Find where the given text appears and provide that cell's center as (x, y) coordinate. 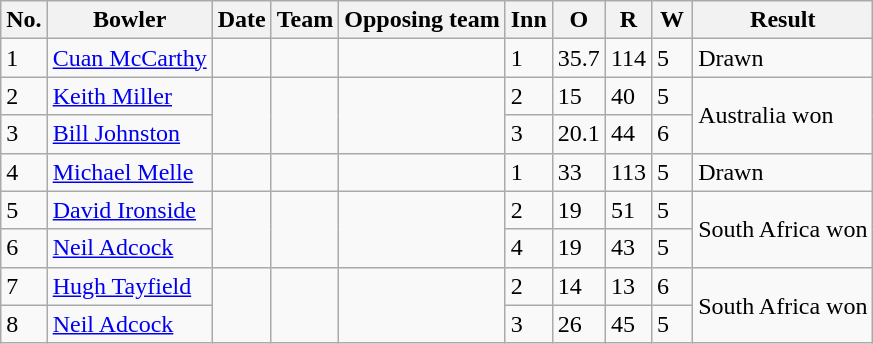
45 (628, 324)
Team (305, 20)
Michael Melle (130, 172)
No. (24, 20)
113 (628, 172)
33 (578, 172)
43 (628, 248)
Cuan McCarthy (130, 58)
Bowler (130, 20)
Opposing team (422, 20)
20.1 (578, 134)
Result (783, 20)
W (672, 20)
44 (628, 134)
26 (578, 324)
Keith Miller (130, 96)
40 (628, 96)
R (628, 20)
Bill Johnston (130, 134)
Australia won (783, 115)
15 (578, 96)
51 (628, 210)
14 (578, 286)
8 (24, 324)
35.7 (578, 58)
O (578, 20)
Inn (528, 20)
114 (628, 58)
7 (24, 286)
David Ironside (130, 210)
Date (242, 20)
Hugh Tayfield (130, 286)
13 (628, 286)
